Locate the cell with the specified text and output its (x, y) center coordinate. 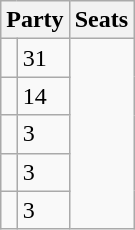
Party (35, 20)
Seats (101, 20)
14 (43, 96)
31 (43, 58)
